Detect which cell encompasses the target text, then output its [x, y] center coordinate. 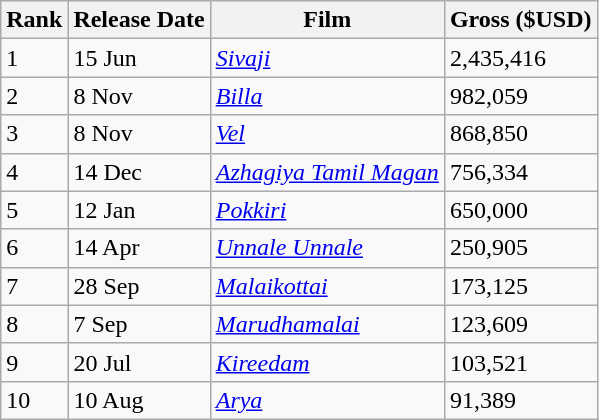
Gross ($USD) [520, 20]
982,059 [520, 96]
5 [34, 210]
Arya [327, 400]
Release Date [139, 20]
2,435,416 [520, 58]
10 [34, 400]
28 Sep [139, 286]
Vel [327, 134]
6 [34, 248]
Film [327, 20]
8 [34, 324]
Kireedam [327, 362]
15 Jun [139, 58]
7 Sep [139, 324]
Rank [34, 20]
123,609 [520, 324]
12 Jan [139, 210]
14 Apr [139, 248]
14 Dec [139, 172]
3 [34, 134]
91,389 [520, 400]
9 [34, 362]
Azhagiya Tamil Magan [327, 172]
Malaikottai [327, 286]
103,521 [520, 362]
7 [34, 286]
Billa [327, 96]
2 [34, 96]
20 Jul [139, 362]
Sivaji [327, 58]
Unnale Unnale [327, 248]
Marudhamalai [327, 324]
4 [34, 172]
10 Aug [139, 400]
868,850 [520, 134]
173,125 [520, 286]
1 [34, 58]
650,000 [520, 210]
Pokkiri [327, 210]
756,334 [520, 172]
250,905 [520, 248]
